Pinpoint the cell where the given text exists, returning its [X, Y] midpoint coordinate. 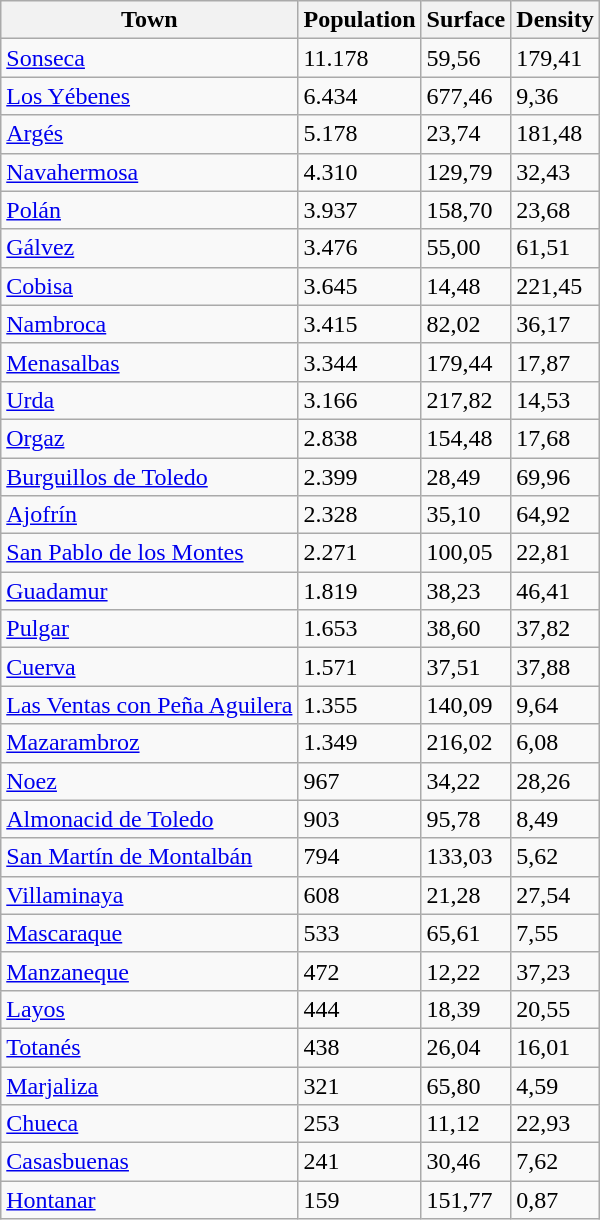
129,79 [466, 172]
17,68 [555, 438]
Guadamur [150, 591]
38,60 [466, 629]
21,28 [466, 895]
472 [360, 971]
37,51 [466, 667]
Argés [150, 134]
Sonseca [150, 58]
64,92 [555, 515]
Cobisa [150, 286]
1.819 [360, 591]
Chueca [150, 1124]
Town [150, 20]
38,23 [466, 591]
967 [360, 781]
533 [360, 933]
Hontanar [150, 1200]
14,53 [555, 400]
59,56 [466, 58]
35,10 [466, 515]
Cuerva [150, 667]
151,77 [466, 1200]
9,36 [555, 96]
Noez [150, 781]
2.328 [360, 515]
Pulgar [150, 629]
Los Yébenes [150, 96]
Orgaz [150, 438]
Urda [150, 400]
27,54 [555, 895]
San Martín de Montalbán [150, 857]
Population [360, 20]
253 [360, 1124]
Navahermosa [150, 172]
Density [555, 20]
23,68 [555, 210]
23,74 [466, 134]
14,48 [466, 286]
Mascaraque [150, 933]
158,70 [466, 210]
Gálvez [150, 248]
179,41 [555, 58]
28,26 [555, 781]
1.653 [360, 629]
Villaminaya [150, 895]
Menasalbas [150, 362]
154,48 [466, 438]
37,88 [555, 667]
82,02 [466, 324]
65,61 [466, 933]
18,39 [466, 1009]
6,08 [555, 743]
217,82 [466, 400]
5.178 [360, 134]
30,46 [466, 1162]
8,49 [555, 819]
36,17 [555, 324]
26,04 [466, 1047]
Mazarambroz [150, 743]
Polán [150, 210]
Surface [466, 20]
20,55 [555, 1009]
608 [360, 895]
241 [360, 1162]
1.355 [360, 705]
69,96 [555, 477]
5,62 [555, 857]
216,02 [466, 743]
61,51 [555, 248]
3.344 [360, 362]
903 [360, 819]
37,82 [555, 629]
3.415 [360, 324]
1.349 [360, 743]
65,80 [466, 1085]
4,59 [555, 1085]
Totanés [150, 1047]
7,62 [555, 1162]
0,87 [555, 1200]
Manzaneque [150, 971]
2.399 [360, 477]
1.571 [360, 667]
159 [360, 1200]
3.645 [360, 286]
Casasbuenas [150, 1162]
Marjaliza [150, 1085]
181,48 [555, 134]
677,46 [466, 96]
3.476 [360, 248]
12,22 [466, 971]
55,00 [466, 248]
Ajofrín [150, 515]
22,93 [555, 1124]
34,22 [466, 781]
444 [360, 1009]
11,12 [466, 1124]
San Pablo de los Montes [150, 553]
Burguillos de Toledo [150, 477]
46,41 [555, 591]
3.937 [360, 210]
179,44 [466, 362]
Nambroca [150, 324]
3.166 [360, 400]
9,64 [555, 705]
22,81 [555, 553]
28,49 [466, 477]
2.838 [360, 438]
6.434 [360, 96]
11.178 [360, 58]
16,01 [555, 1047]
37,23 [555, 971]
2.271 [360, 553]
221,45 [555, 286]
100,05 [466, 553]
4.310 [360, 172]
Almonacid de Toledo [150, 819]
95,78 [466, 819]
Las Ventas con Peña Aguilera [150, 705]
133,03 [466, 857]
794 [360, 857]
17,87 [555, 362]
140,09 [466, 705]
321 [360, 1085]
7,55 [555, 933]
Layos [150, 1009]
32,43 [555, 172]
438 [360, 1047]
